Scan for the cell matching the given text and deliver its [X, Y] coordinate at center. 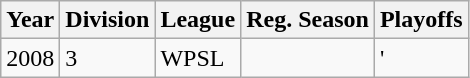
Year [30, 20]
Playoffs [421, 20]
League [198, 20]
' [421, 58]
Division [108, 20]
Reg. Season [308, 20]
3 [108, 58]
WPSL [198, 58]
2008 [30, 58]
